Locate the cell with the specified text and output its [x, y] center coordinate. 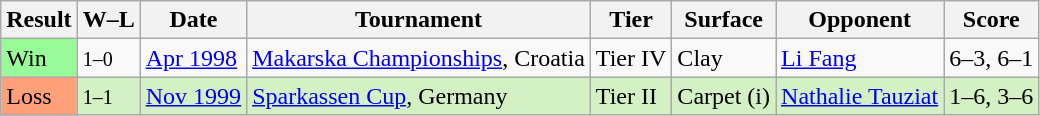
Nov 1999 [193, 96]
W–L [108, 20]
Clay [724, 58]
1–1 [108, 96]
Opponent [860, 20]
1–0 [108, 58]
Date [193, 20]
6–3, 6–1 [992, 58]
Surface [724, 20]
Tournament [419, 20]
Loss [39, 96]
Tier II [631, 96]
Result [39, 20]
Nathalie Tauziat [860, 96]
Li Fang [860, 58]
Score [992, 20]
Apr 1998 [193, 58]
1–6, 3–6 [992, 96]
Tier IV [631, 58]
Makarska Championships, Croatia [419, 58]
Sparkassen Cup, Germany [419, 96]
Carpet (i) [724, 96]
Tier [631, 20]
Win [39, 58]
